Pinpoint the cell where the given text exists, returning its [X, Y] midpoint coordinate. 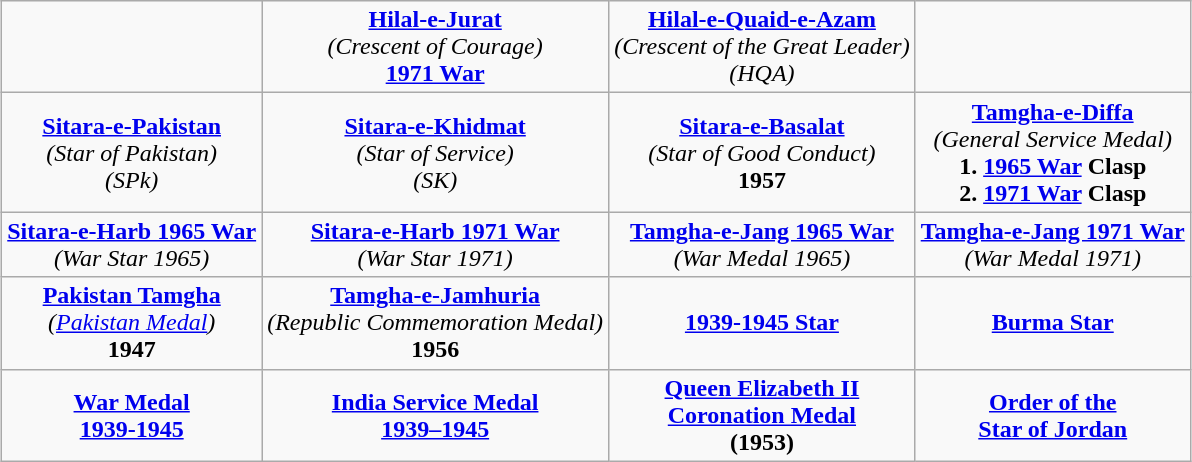
Hilal-e-Jurat(Crescent of Courage)1971 War [436, 47]
Pakistan Tamgha(Pakistan Medal)1947 [132, 323]
Queen Elizabeth IICoronation Medal(1953) [762, 415]
Tamgha-e-Diffa(General Service Medal)1. 1965 War Clasp2. 1971 War Clasp [1052, 152]
War Medal1939-1945 [132, 415]
India Service Medal1939–1945 [436, 415]
Tamgha-e-Jang 1971 War(War Medal 1971) [1052, 244]
Tamgha-e-Jamhuria(Republic Commemoration Medal)1956 [436, 323]
Sitara-e-Harb 1971 War(War Star 1971) [436, 244]
1939-1945 Star [762, 323]
Tamgha-e-Jang 1965 War(War Medal 1965) [762, 244]
Sitara-e-Harb 1965 War(War Star 1965) [132, 244]
Sitara-e-Khidmat(Star of Service)(SK) [436, 152]
Burma Star [1052, 323]
Sitara-e-Basalat(Star of Good Conduct)1957 [762, 152]
Order of theStar of Jordan [1052, 415]
Sitara-e-Pakistan(Star of Pakistan)(SPk) [132, 152]
Hilal-e-Quaid-e-Azam(Crescent of the Great Leader)(HQA) [762, 47]
